Find where the given text appears and provide that cell's center as [x, y] coordinate. 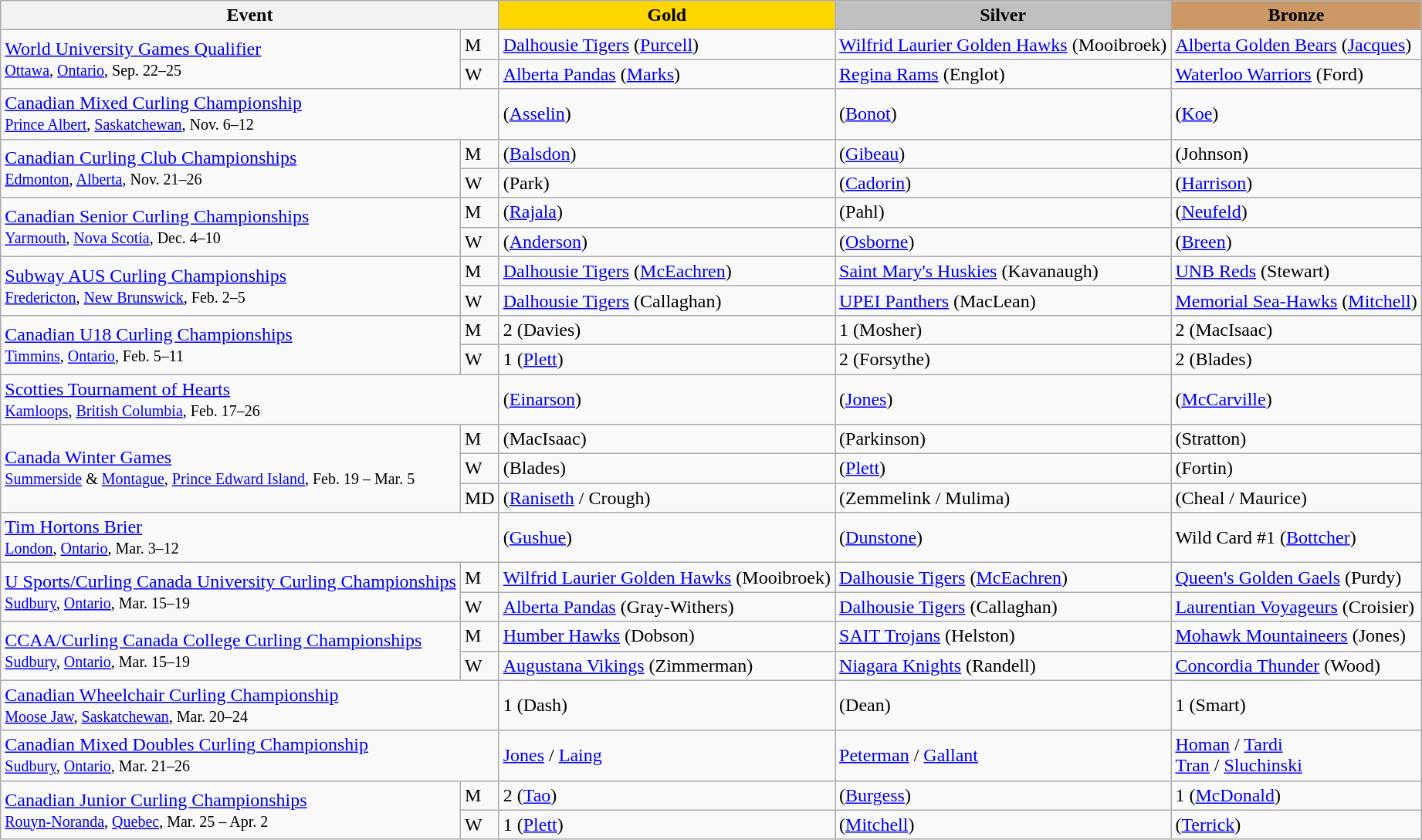
(Anderson) [667, 242]
(Jones) [1004, 398]
Canadian U18 Curling Championships Timmins, Ontario, Feb. 5–11 [231, 344]
Subway AUS Curling Championships Fredericton, New Brunswick, Feb. 2–5 [231, 286]
1 (McDonald) [1296, 795]
2 (MacIsaac) [1296, 330]
(Stratton) [1296, 439]
(MacIsaac) [667, 439]
Canada Winter Games Summerside & Montague, Prince Edward Island, Feb. 19 – Mar. 5 [231, 469]
(Park) [667, 183]
(Terrick) [1296, 825]
(Fortin) [1296, 469]
Jones / Laing [667, 755]
Silver [1004, 15]
2 (Blades) [1296, 359]
(Johnson) [1296, 154]
Peterman / Gallant [1004, 755]
2 (Forsythe) [1004, 359]
1 (Dash) [667, 706]
(Einarson) [667, 398]
SAIT Trojans (Helston) [1004, 636]
MD [479, 498]
(Gushue) [667, 537]
Alberta Pandas (Marks) [667, 74]
(Cadorin) [1004, 183]
(Plett) [1004, 469]
Event [250, 15]
1 (Smart) [1296, 706]
Mohawk Mountaineers (Jones) [1296, 636]
Niagara Knights (Randell) [1004, 666]
Canadian Senior Curling Championships Yarmouth, Nova Scotia, Dec. 4–10 [231, 227]
(Mitchell) [1004, 825]
Tim Hortons Brier London, Ontario, Mar. 3–12 [250, 537]
Regina Rams (Englot) [1004, 74]
(Burgess) [1004, 795]
2 (Tao) [667, 795]
Alberta Golden Bears (Jacques) [1296, 45]
World University Games Qualifier Ottawa, Ontario, Sep. 22–25 [231, 59]
Canadian Mixed Doubles Curling Championship Sudbury, Ontario, Mar. 21–26 [250, 755]
2 (Davies) [667, 330]
Concordia Thunder (Wood) [1296, 666]
(Dunstone) [1004, 537]
Queen's Golden Gaels (Purdy) [1296, 577]
Wild Card #1 (Bottcher) [1296, 537]
(Cheal / Maurice) [1296, 498]
Homan / Tardi Tran / Sluchinski [1296, 755]
(Rajala) [667, 212]
Gold [667, 15]
U Sports/Curling Canada University Curling Championships Sudbury, Ontario, Mar. 15–19 [231, 592]
Canadian Wheelchair Curling Championship Moose Jaw, Saskatchewan, Mar. 20–24 [250, 706]
1 (Mosher) [1004, 330]
(Bonot) [1004, 114]
Memorial Sea-Hawks (Mitchell) [1296, 300]
UNB Reds (Stewart) [1296, 271]
Waterloo Warriors (Ford) [1296, 74]
CCAA/Curling Canada College Curling Championships Sudbury, Ontario, Mar. 15–19 [231, 651]
Canadian Mixed Curling Championship Prince Albert, Saskatchewan, Nov. 6–12 [250, 114]
Humber Hawks (Dobson) [667, 636]
(Koe) [1296, 114]
(Parkinson) [1004, 439]
(Asselin) [667, 114]
Canadian Curling Club Championships Edmonton, Alberta, Nov. 21–26 [231, 168]
Canadian Junior Curling Championships Rouyn-Noranda, Quebec, Mar. 25 – Apr. 2 [231, 810]
Augustana Vikings (Zimmerman) [667, 666]
Bronze [1296, 15]
Scotties Tournament of Hearts Kamloops, British Columbia, Feb. 17–26 [250, 398]
Laurentian Voyageurs (Croisier) [1296, 607]
(Pahl) [1004, 212]
Dalhousie Tigers (Purcell) [667, 45]
(Neufeld) [1296, 212]
Saint Mary's Huskies (Kavanaugh) [1004, 271]
(Gibeau) [1004, 154]
(Harrison) [1296, 183]
(Osborne) [1004, 242]
Alberta Pandas (Gray-Withers) [667, 607]
(Raniseth / Crough) [667, 498]
(Balsdon) [667, 154]
(Breen) [1296, 242]
(Zemmelink / Mulima) [1004, 498]
(Dean) [1004, 706]
(McCarville) [1296, 398]
(Blades) [667, 469]
UPEI Panthers (MacLean) [1004, 300]
